From the cell containing the given text, extract its center point as [X, Y] coordinate. 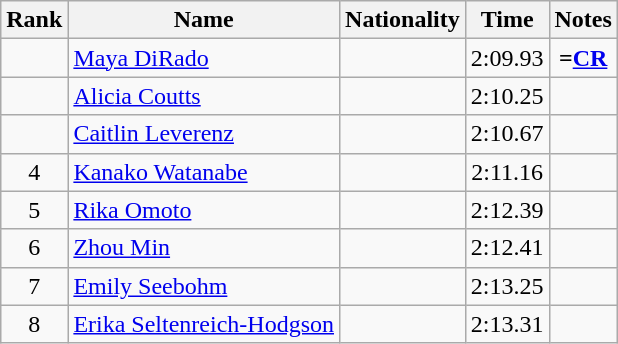
Alicia Coutts [204, 96]
Time [507, 20]
Kanako Watanabe [204, 172]
Emily Seebohm [204, 286]
Erika Seltenreich-Hodgson [204, 324]
7 [34, 286]
=CR [583, 58]
8 [34, 324]
Notes [583, 20]
2:13.25 [507, 286]
4 [34, 172]
2:11.16 [507, 172]
2:09.93 [507, 58]
Caitlin Leverenz [204, 134]
Name [204, 20]
Nationality [403, 20]
6 [34, 248]
Rank [34, 20]
2:13.31 [507, 324]
2:12.39 [507, 210]
5 [34, 210]
Zhou Min [204, 248]
Maya DiRado [204, 58]
2:12.41 [507, 248]
2:10.67 [507, 134]
Rika Omoto [204, 210]
2:10.25 [507, 96]
